Scan for the cell matching the given text and deliver its [X, Y] coordinate at center. 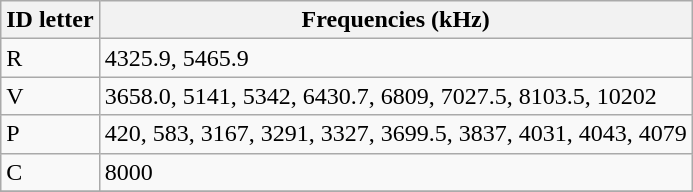
P [50, 134]
420, 583, 3167, 3291, 3327, 3699.5, 3837, 4031, 4043, 4079 [396, 134]
8000 [396, 172]
4325.9, 5465.9 [396, 58]
3658.0, 5141, 5342, 6430.7, 6809, 7027.5, 8103.5, 10202 [396, 96]
C [50, 172]
V [50, 96]
ID letter [50, 20]
Frequencies (kHz) [396, 20]
R [50, 58]
